Capture the cell that displays the provided text and extract its [X, Y] central coordinate. 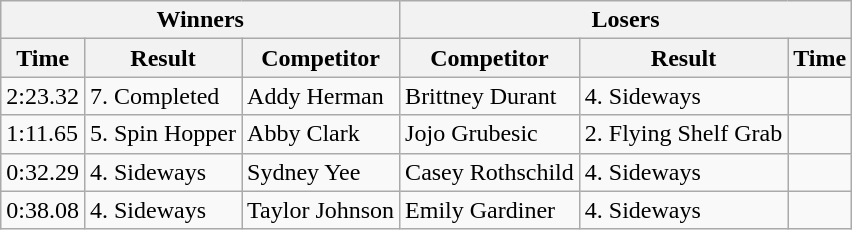
Winners [200, 20]
Emily Gardiner [490, 210]
1:11.65 [43, 134]
Abby Clark [321, 134]
Casey Rothschild [490, 172]
7. Completed [162, 96]
Losers [626, 20]
Brittney Durant [490, 96]
2:23.32 [43, 96]
Taylor Johnson [321, 210]
Addy Herman [321, 96]
5. Spin Hopper [162, 134]
2. Flying Shelf Grab [683, 134]
0:38.08 [43, 210]
Sydney Yee [321, 172]
Jojo Grubesic [490, 134]
0:32.29 [43, 172]
